Provide the (X, Y) coordinate of the cell's center where the given text is located.  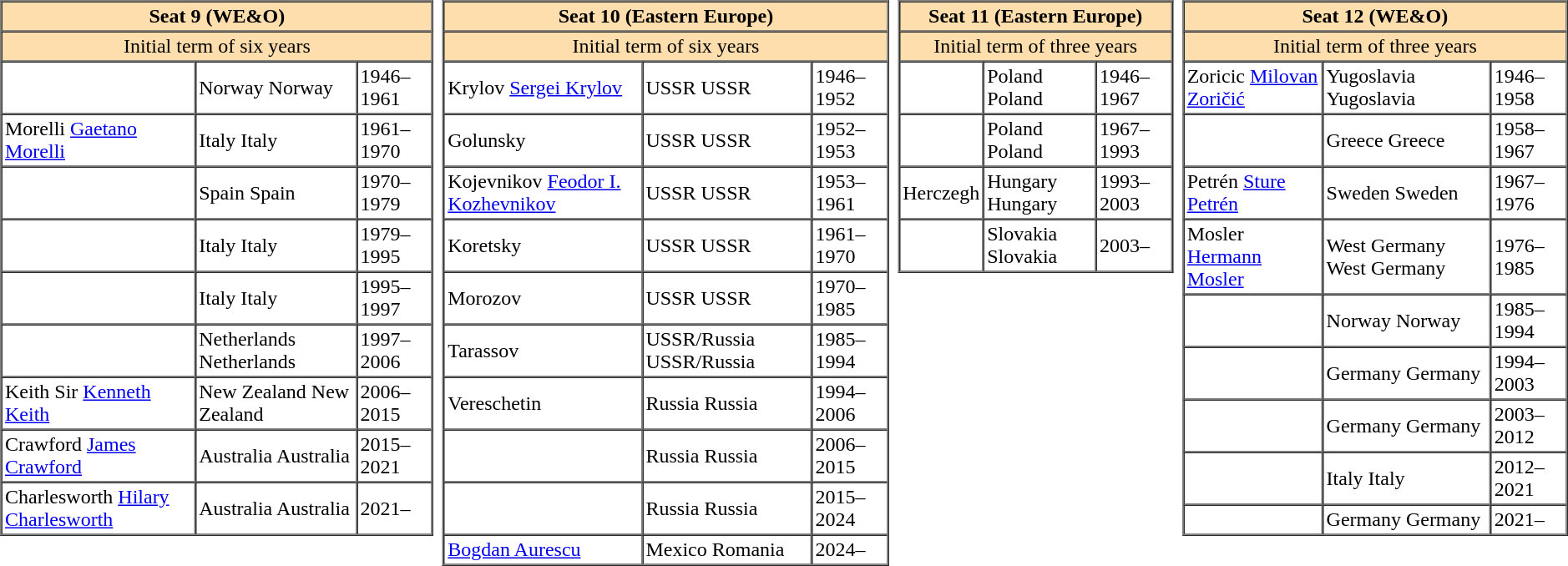
New Zealand New Zealand (276, 404)
Seat 12 (WE&O) (1374, 17)
1967–1976 (1528, 194)
1994–2006 (850, 404)
Tarassov (543, 351)
Yugoslavia Yugoslavia (1406, 88)
Kojevnikov Feodor I. Kozhevnikov (543, 194)
1946–1952 (850, 88)
Krylov Sergei Krylov (543, 88)
1953–1961 (850, 194)
1946–1967 (1134, 88)
Bogdan Aurescu (543, 549)
Koretsky (543, 245)
1976–1985 (1528, 256)
Sweden Sweden (1406, 194)
Golunsky (543, 140)
1979–1995 (394, 245)
Hungary Hungary (1040, 194)
1952–1953 (850, 140)
1997–2006 (394, 351)
1967–1993 (1134, 140)
1946–1958 (1528, 88)
Charlesworth Hilary Charlesworth (99, 509)
1970–1985 (850, 299)
Morozov (543, 299)
2015–2021 (394, 456)
1946–1961 (394, 88)
1958–1967 (1528, 140)
Crawford James Crawford (99, 456)
Seat 9 (WE&O) (217, 17)
Petrén Sture Petrén (1252, 194)
Slovakia Slovakia (1040, 245)
1993–2003 (1134, 194)
1970–1979 (394, 194)
Mosler Hermann Mosler (1252, 256)
2015–2024 (850, 509)
Mexico Romania (726, 549)
Spain Spain (276, 194)
2003–2012 (1528, 426)
2012–2021 (1528, 479)
Herczegh (942, 194)
Morelli Gaetano Morelli (99, 140)
2024– (850, 549)
Seat 11 (Eastern Europe) (1035, 17)
Netherlands Netherlands (276, 351)
1994–2003 (1528, 374)
Seat 10 (Eastern Europe) (666, 17)
Zoricic Milovan Zoričić (1252, 88)
1995–1997 (394, 299)
Keith Sir Kenneth Keith (99, 404)
USSR/Russia USSR/Russia (726, 351)
2003– (1134, 245)
West Germany West Germany (1406, 256)
Vereschetin (543, 404)
Greece Greece (1406, 140)
